Find where the given text appears and provide that cell's center as [x, y] coordinate. 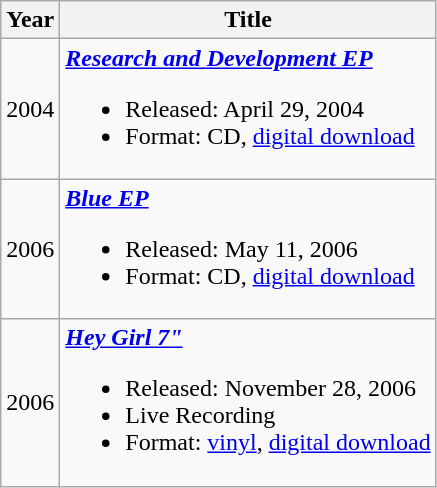
2004 [30, 109]
Title [248, 20]
Year [30, 20]
Hey Girl 7"Released: November 28, 2006Live RecordingFormat: vinyl, digital download [248, 402]
Blue EPReleased: May 11, 2006Format: CD, digital download [248, 249]
Research and Development EPReleased: April 29, 2004Format: CD, digital download [248, 109]
